Locate the cell with the specified text and output its [x, y] center coordinate. 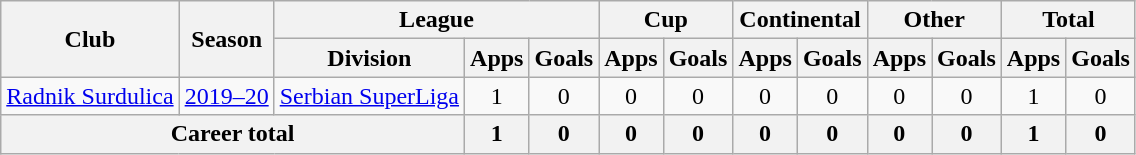
Career total [233, 134]
Season [226, 39]
Total [1068, 20]
Club [90, 39]
League [436, 20]
Other [934, 20]
2019–20 [226, 96]
Division [369, 58]
Serbian SuperLiga [369, 96]
Cup [666, 20]
Continental [800, 20]
Radnik Surdulica [90, 96]
